Provide the (x, y) coordinate of the cell's center where the given text is located.  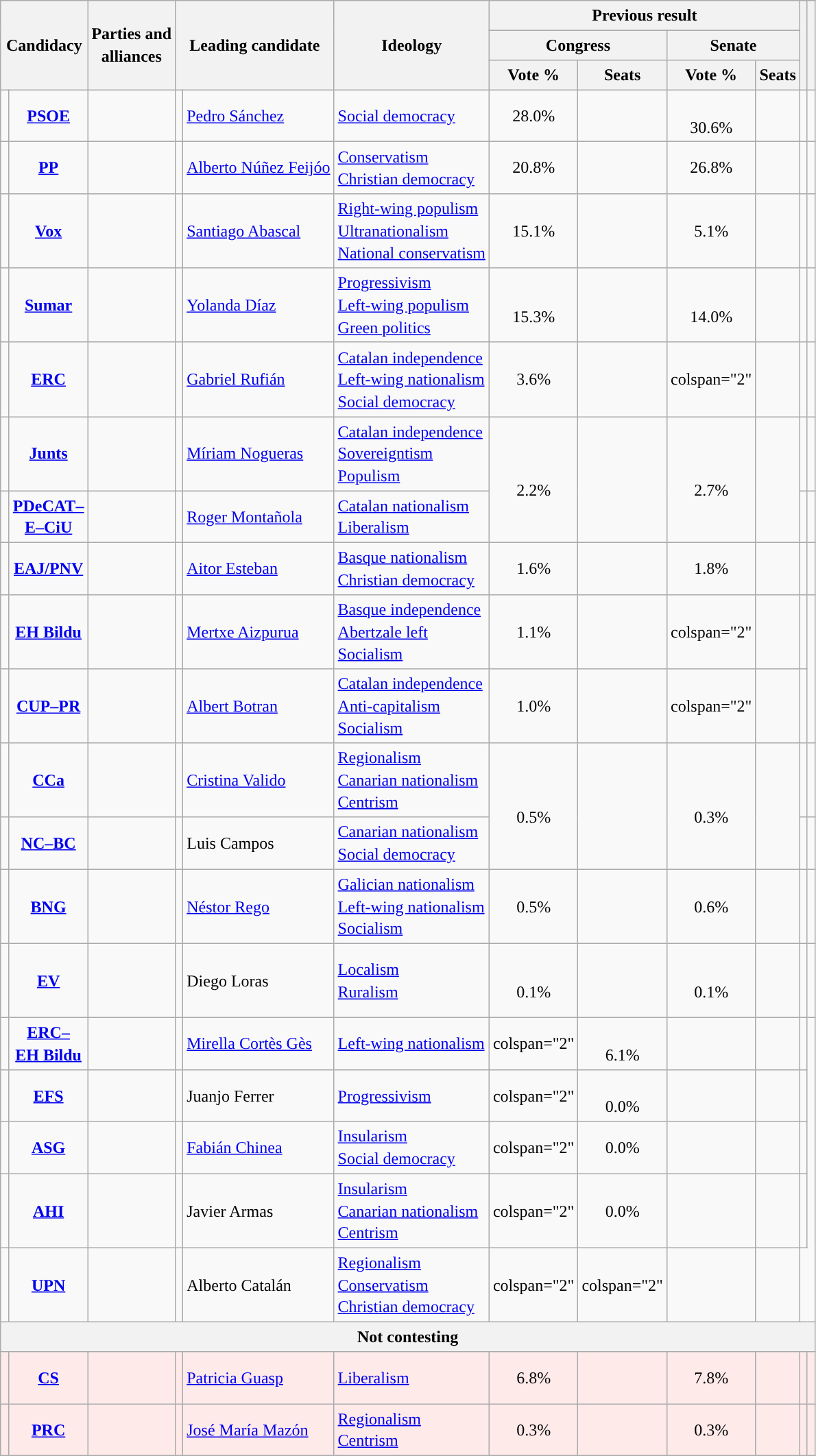
Albert Botran (259, 706)
ProgressivismLeft-wing populismGreen politics (411, 305)
Previous result (645, 15)
PDeCAT–E–CiU (48, 517)
Catalan nationalismLiberalism (411, 517)
7.8% (711, 1378)
RegionalismCanarian nationalismCentrism (411, 780)
0.6% (711, 906)
1.0% (533, 706)
Catalan independenceLeft-wing nationalismSocial democracy (411, 379)
15.1% (533, 231)
Aitor Esteban (259, 569)
15.3% (533, 305)
Santiago Abascal (259, 231)
2.7% (711, 480)
3.6% (533, 379)
Candidacy (44, 45)
Juanjo Ferrer (259, 1095)
5.1% (711, 231)
RegionalismCentrism (411, 1430)
PP (48, 168)
Yolanda Díaz (259, 305)
1.1% (533, 631)
José María Mazón (259, 1430)
Mertxe Aizpurua (259, 631)
Cristina Valido (259, 780)
14.0% (711, 305)
ConservatismChristian democracy (411, 168)
Patricia Guasp (259, 1378)
6.1% (623, 1043)
ERC (48, 379)
Parties andalliances (132, 45)
26.8% (711, 168)
RegionalismConservatismChristian democracy (411, 1285)
Roger Montañola (259, 517)
Liberalism (411, 1378)
Basque independenceAbertzale leftSocialism (411, 631)
20.8% (533, 168)
Vox (48, 231)
Social democracy (411, 116)
Míriam Nogueras (259, 454)
Sumar (48, 305)
Pedro Sánchez (259, 116)
CUP–PR (48, 706)
LocalismRuralism (411, 980)
EH Bildu (48, 631)
Alberto Núñez Feijóo (259, 168)
CCa (48, 780)
Ideology (411, 45)
Junts (48, 454)
2.2% (533, 480)
Canarian nationalismSocial democracy (411, 843)
BNG (48, 906)
Congress (577, 45)
PRC (48, 1430)
EFS (48, 1095)
30.6% (711, 116)
EAJ/PNV (48, 569)
28.0% (533, 116)
6.8% (533, 1378)
Leading candidate (255, 45)
Fabián Chinea (259, 1148)
CS (48, 1378)
ERC–EH Bildu (48, 1043)
Left-wing nationalism (411, 1043)
PSOE (48, 116)
Mirella Cortès Gès (259, 1043)
Gabriel Rufián (259, 379)
UPN (48, 1285)
Catalan independenceSovereigntismPopulism (411, 454)
Javier Armas (259, 1211)
Progressivism (411, 1095)
Right-wing populismUltranationalismNational conservatism (411, 231)
Alberto Catalán (259, 1285)
InsularismCanarian nationalismCentrism (411, 1211)
EV (48, 980)
InsularismSocial democracy (411, 1148)
ASG (48, 1148)
Senate (733, 45)
NC–BC (48, 843)
Néstor Rego (259, 906)
Not contesting (408, 1337)
Diego Loras (259, 980)
1.8% (711, 569)
Basque nationalismChristian democracy (411, 569)
AHI (48, 1211)
Catalan independenceAnti-capitalismSocialism (411, 706)
Luis Campos (259, 843)
1.6% (533, 569)
Galician nationalismLeft-wing nationalismSocialism (411, 906)
